Identify which cell holds the provided text, then report its (X, Y) central coordinate. 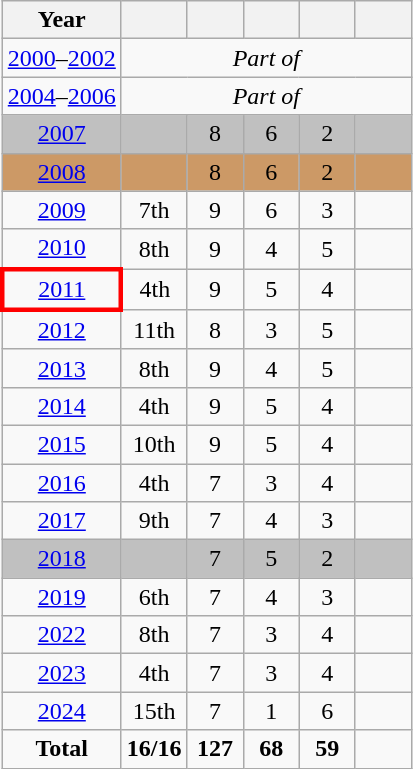
127 (215, 749)
2008 (62, 172)
68 (271, 749)
9th (154, 521)
2004–2006 (62, 96)
2017 (62, 521)
2019 (62, 597)
2012 (62, 330)
16/16 (154, 749)
59 (327, 749)
2023 (62, 673)
2024 (62, 711)
2009 (62, 210)
10th (154, 444)
15th (154, 711)
2014 (62, 406)
2018 (62, 559)
2010 (62, 249)
2011 (62, 290)
2015 (62, 444)
2000–2002 (62, 58)
Total (62, 749)
6th (154, 597)
7th (154, 210)
2022 (62, 635)
Year (62, 20)
2013 (62, 368)
2007 (62, 134)
1 (271, 711)
11th (154, 330)
2016 (62, 483)
